From the cell containing the given text, extract its center point as [x, y] coordinate. 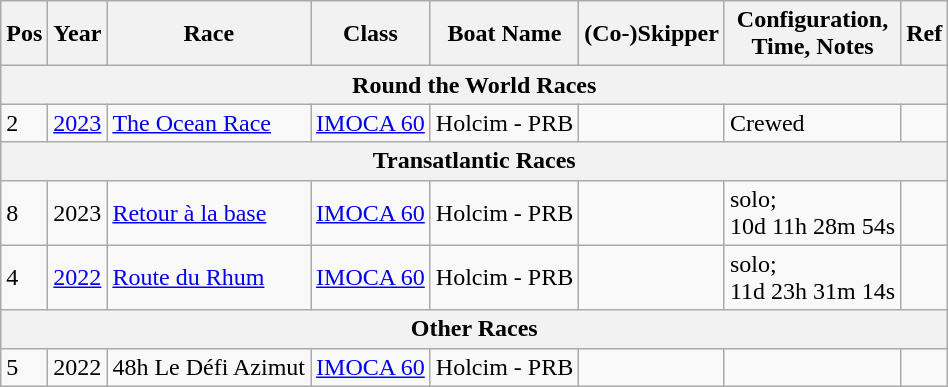
4 [24, 278]
Crewed [812, 123]
(Co-)Skipper [652, 34]
2 [24, 123]
Other Races [474, 329]
Year [78, 34]
Route du Rhum [209, 278]
Configuration,Time, Notes [812, 34]
Ref [924, 34]
Pos [24, 34]
Round the World Races [474, 85]
8 [24, 212]
Retour à la base [209, 212]
Class [371, 34]
5 [24, 367]
Race [209, 34]
48h Le Défi Azimut [209, 367]
solo;11d 23h 31m 14s [812, 278]
Transatlantic Races [474, 161]
The Ocean Race [209, 123]
Boat Name [504, 34]
solo;10d 11h 28m 54s [812, 212]
